From the cell containing the given text, extract its center point as [x, y] coordinate. 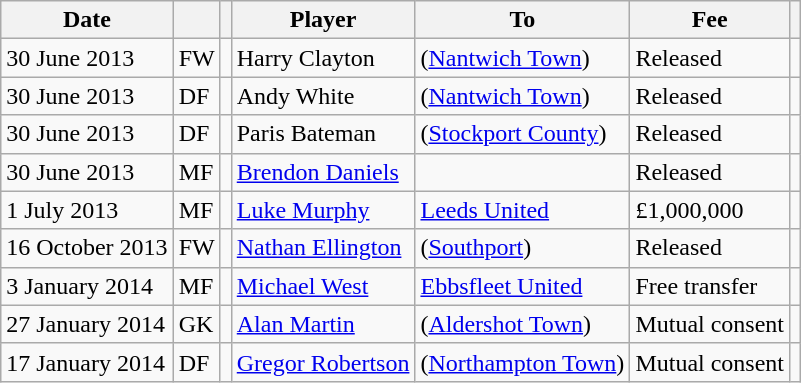
(Stockport County) [522, 134]
27 January 2014 [87, 324]
Luke Murphy [323, 210]
Fee [710, 20]
Alan Martin [323, 324]
17 January 2014 [87, 362]
Date [87, 20]
(Southport) [522, 248]
16 October 2013 [87, 248]
Michael West [323, 286]
(Aldershot Town) [522, 324]
Brendon Daniels [323, 172]
Free transfer [710, 286]
Player [323, 20]
1 July 2013 [87, 210]
Nathan Ellington [323, 248]
Leeds United [522, 210]
Harry Clayton [323, 58]
3 January 2014 [87, 286]
Andy White [323, 96]
Ebbsfleet United [522, 286]
To [522, 20]
Paris Bateman [323, 134]
Gregor Robertson [323, 362]
£1,000,000 [710, 210]
(Northampton Town) [522, 362]
GK [196, 324]
